Scan for the cell matching the given text and deliver its (x, y) coordinate at center. 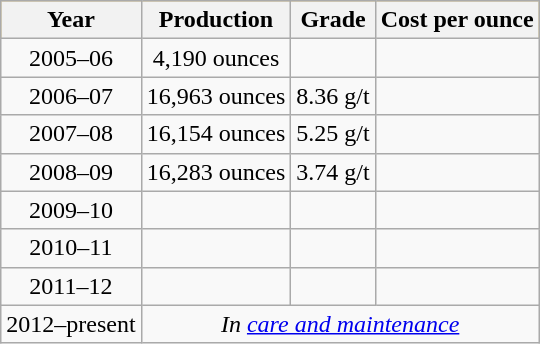
2012–present (71, 324)
16,283 ounces (216, 172)
Year (71, 20)
In care and maintenance (340, 324)
Cost per ounce (457, 20)
2006–07 (71, 96)
Grade (333, 20)
8.36 g/t (333, 96)
4,190 ounces (216, 58)
Production (216, 20)
2008–09 (71, 172)
2010–11 (71, 248)
2005–06 (71, 58)
2011–12 (71, 286)
5.25 g/t (333, 134)
3.74 g/t (333, 172)
16,963 ounces (216, 96)
2007–08 (71, 134)
2009–10 (71, 210)
16,154 ounces (216, 134)
